Capture the cell that displays the provided text and extract its (X, Y) central coordinate. 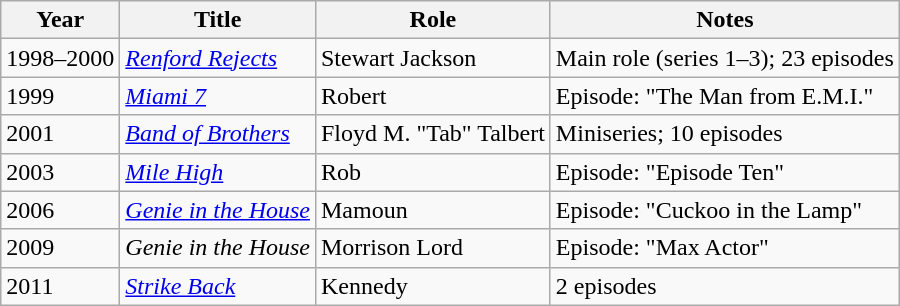
2009 (60, 248)
Episode: "Cuckoo in the Lamp" (724, 210)
Mile High (218, 172)
Episode: "The Man from E.M.I." (724, 96)
Mamoun (432, 210)
Main role (series 1–3); 23 episodes (724, 58)
Miniseries; 10 episodes (724, 134)
Year (60, 20)
Floyd M. "Tab" Talbert (432, 134)
Title (218, 20)
2011 (60, 286)
1998–2000 (60, 58)
Morrison Lord (432, 248)
2003 (60, 172)
Kennedy (432, 286)
Rob (432, 172)
Robert (432, 96)
Renford Rejects (218, 58)
2 episodes (724, 286)
Episode: "Max Actor" (724, 248)
2006 (60, 210)
Stewart Jackson (432, 58)
Strike Back (218, 286)
2001 (60, 134)
Notes (724, 20)
1999 (60, 96)
Episode: "Episode Ten" (724, 172)
Role (432, 20)
Band of Brothers (218, 134)
Miami 7 (218, 96)
